Locate the cell with the specified text and output its [x, y] center coordinate. 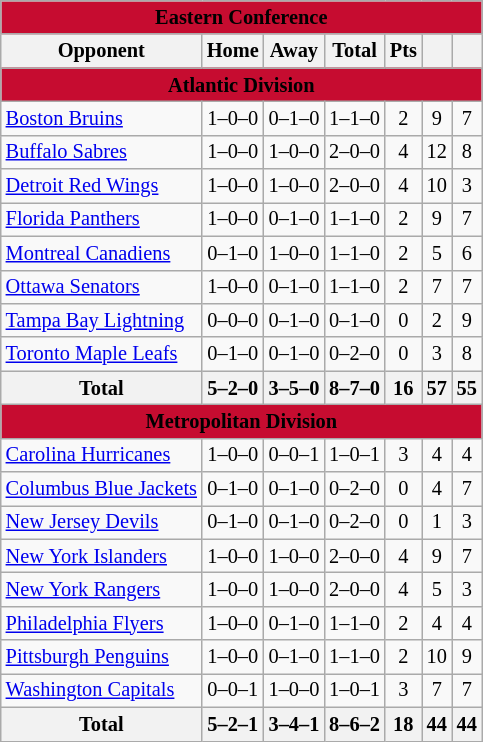
Buffalo Sabres [102, 152]
Eastern Conference [242, 17]
8–7–0 [354, 388]
New Jersey Devils [102, 522]
Washington Capitals [102, 690]
Florida Panthers [102, 219]
Pts [404, 51]
16 [404, 388]
Montreal Canadiens [102, 253]
Detroit Red Wings [102, 186]
55 [467, 388]
Ottawa Senators [102, 287]
New York Islanders [102, 556]
Boston Bruins [102, 118]
18 [404, 724]
Tampa Bay Lightning [102, 320]
1 [437, 522]
57 [437, 388]
Metropolitan Division [242, 421]
Opponent [102, 51]
Toronto Maple Leafs [102, 354]
3–4–1 [294, 724]
New York Rangers [102, 589]
5–2–1 [233, 724]
8–6–2 [354, 724]
Philadelphia Flyers [102, 623]
Atlantic Division [242, 85]
Columbus Blue Jackets [102, 489]
Away [294, 51]
6 [467, 253]
0–0–0 [233, 320]
5–2–0 [233, 388]
Carolina Hurricanes [102, 455]
Pittsburgh Penguins [102, 657]
3–5–0 [294, 388]
12 [437, 152]
Home [233, 51]
